Scan for the cell matching the given text and deliver its [X, Y] coordinate at center. 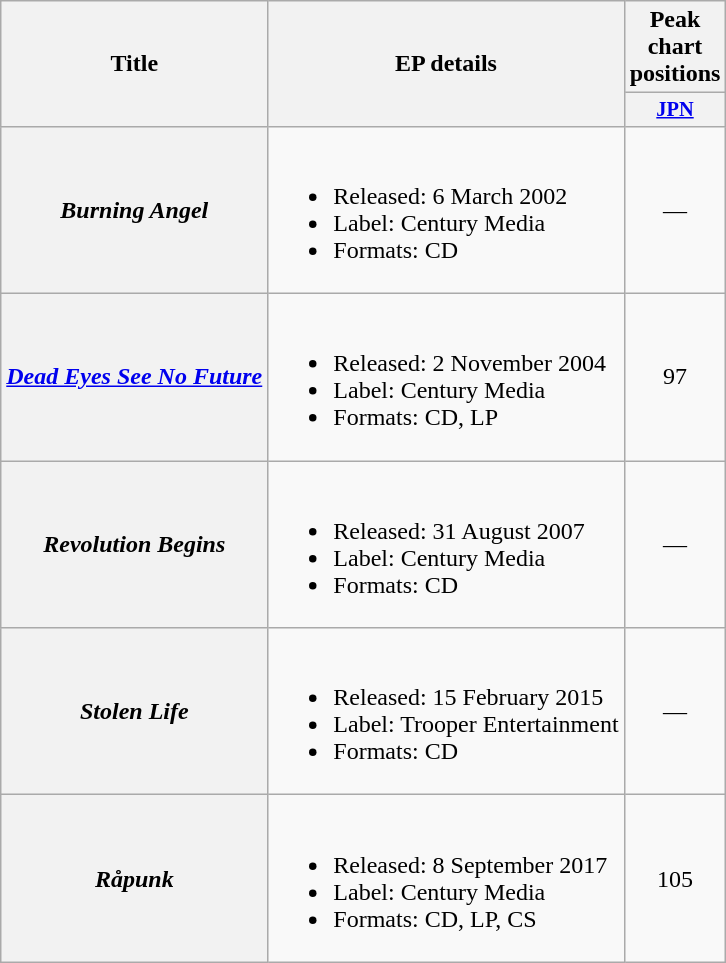
Released: 15 February 2015Label: Trooper EntertainmentFormats: CD [446, 712]
105 [675, 878]
Released: 31 August 2007Label: Century MediaFormats: CD [446, 544]
EP details [446, 64]
Released: 2 November 2004Label: Century MediaFormats: CD, LP [446, 378]
Released: 8 September 2017Label: Century MediaFormats: CD, LP, CS [446, 878]
Title [134, 64]
Råpunk [134, 878]
Burning Angel [134, 210]
Peak chart positions [675, 47]
Revolution Begins [134, 544]
Released: 6 March 2002Label: Century MediaFormats: CD [446, 210]
Stolen Life [134, 712]
97 [675, 378]
Dead Eyes See No Future [134, 378]
JPN [675, 110]
